Search for the cell housing the specified text and yield its [X, Y] center coordinate. 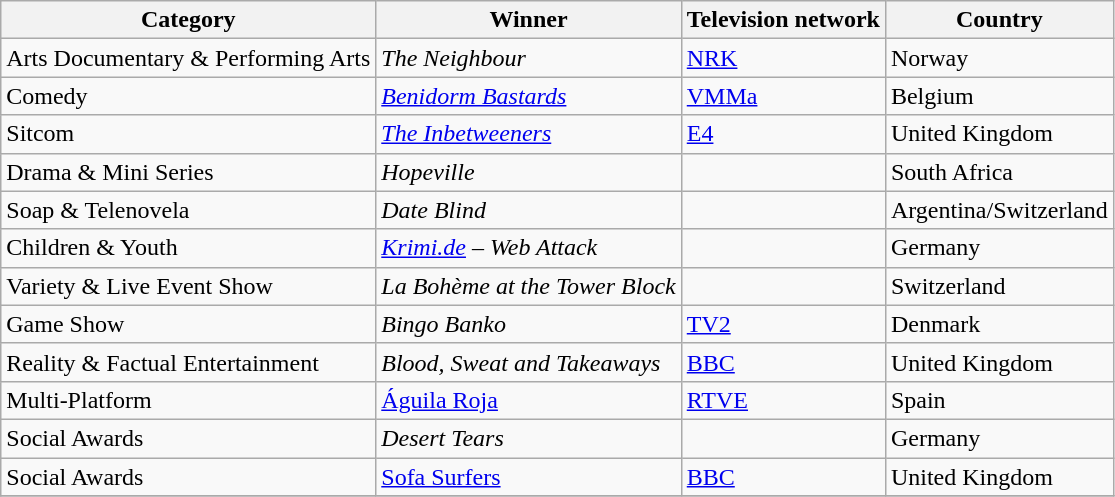
Multi-Platform [188, 400]
Switzerland [999, 286]
Blood, Sweat and Takeaways [528, 362]
Arts Documentary & Performing Arts [188, 58]
E4 [783, 134]
Soap & Telenovela [188, 210]
TV2 [783, 324]
Sofa Surfers [528, 477]
Sitcom [188, 134]
Hopeville [528, 172]
Drama & Mini Series [188, 172]
South Africa [999, 172]
Children & Youth [188, 248]
Krimi.de – Web Attack [528, 248]
Denmark [999, 324]
VMMa [783, 96]
Norway [999, 58]
Country [999, 20]
Category [188, 20]
Winner [528, 20]
Spain [999, 400]
Comedy [188, 96]
NRK [783, 58]
Television network [783, 20]
Date Blind [528, 210]
La Bohème at the Tower Block [528, 286]
Benidorm Bastards [528, 96]
Desert Tears [528, 438]
Variety & Live Event Show [188, 286]
Belgium [999, 96]
Águila Roja [528, 400]
RTVE [783, 400]
Reality & Factual Entertainment [188, 362]
Game Show [188, 324]
Argentina/Switzerland [999, 210]
Bingo Banko [528, 324]
The Inbetweeners [528, 134]
The Neighbour [528, 58]
